For the text-containing cell, return its midpoint in (X, Y) coordinate format. 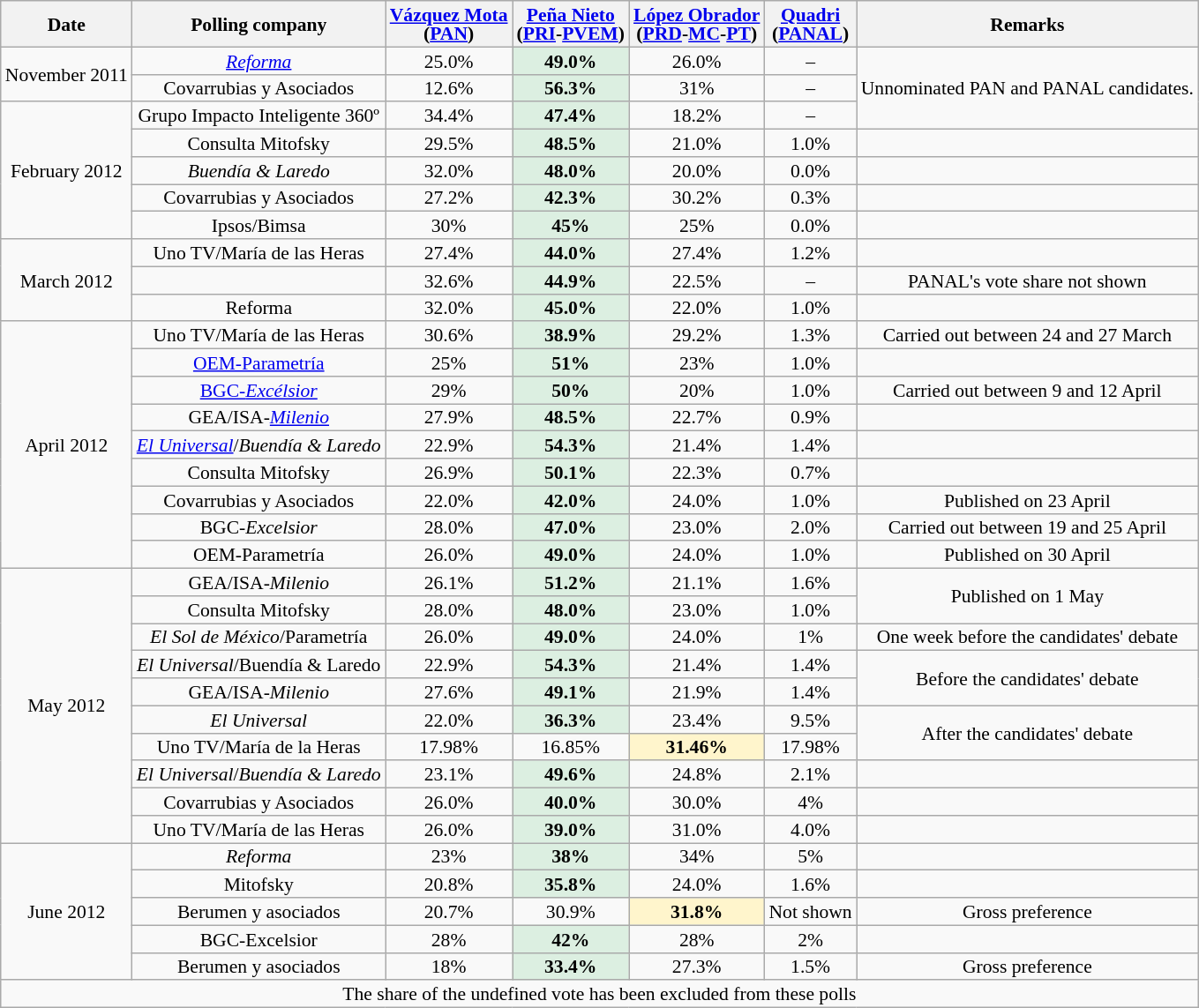
April 2012 (67, 445)
9.5% (810, 720)
30.0% (697, 803)
18% (449, 967)
29.5% (449, 143)
Buendía & Laredo (259, 171)
33.4% (571, 967)
20.7% (449, 912)
31% (697, 88)
30.2% (697, 198)
Carried out between 24 and 27 March (1027, 335)
27.3% (697, 967)
Uno TV/María de la Heras (259, 746)
November 2011 (67, 74)
44.0% (571, 252)
1.3% (810, 335)
47.4% (571, 116)
44.9% (571, 280)
Carried out between 19 and 25 April (1027, 527)
42% (571, 938)
PANAL's vote share not shown (1027, 280)
The share of the undefined vote has been excluded from these polls (600, 995)
Mitofsky (259, 884)
2.1% (810, 774)
22.7% (697, 418)
32.6% (449, 280)
50% (571, 390)
36.3% (571, 720)
25.0% (449, 60)
Quadri(PANAL) (810, 24)
1.2% (810, 252)
51% (571, 363)
Date (67, 24)
49.6% (571, 774)
1.5% (810, 967)
21.9% (697, 691)
23.1% (449, 774)
27.9% (449, 418)
February 2012 (67, 171)
49.1% (571, 691)
Unnominated PAN and PANAL candidates. (1027, 88)
BGC-Excélsior (259, 390)
38.9% (571, 335)
45.0% (571, 307)
30% (449, 226)
One week before the candidates' debate (1027, 637)
45% (571, 226)
4.0% (810, 829)
May 2012 (67, 706)
50.1% (571, 473)
0.3% (810, 198)
Peña Nieto(PRI-PVEM) (571, 24)
23.4% (697, 720)
Before the candidates' debate (1027, 678)
29% (449, 390)
4% (810, 803)
20.8% (449, 884)
16.85% (571, 746)
27.6% (449, 691)
40.0% (571, 803)
20% (697, 390)
34% (697, 857)
39.0% (571, 829)
20.0% (697, 171)
31.46% (697, 746)
29.2% (697, 335)
March 2012 (67, 280)
Published on 30 April (1027, 556)
0.7% (810, 473)
34.4% (449, 116)
June 2012 (67, 912)
0.9% (810, 418)
Not shown (810, 912)
1% (810, 637)
5% (810, 857)
Vázquez Mota(PAN) (449, 24)
35.8% (571, 884)
51.2% (571, 582)
42.0% (571, 499)
21.1% (697, 582)
El Universal (259, 720)
18.2% (697, 116)
El Sol de México/Parametría (259, 637)
Carried out between 9 and 12 April (1027, 390)
López Obrador(PRD-MC-PT) (697, 24)
Remarks (1027, 24)
56.3% (571, 88)
38% (571, 857)
31.0% (697, 829)
After the candidates' debate (1027, 733)
Ipsos/Bimsa (259, 226)
12.6% (449, 88)
47.0% (571, 527)
Polling company (259, 24)
Published on 23 April (1027, 499)
26.9% (449, 473)
Grupo Impacto Inteligente 360º (259, 116)
2.0% (810, 527)
30.9% (571, 912)
22.3% (697, 473)
31.8% (697, 912)
Published on 1 May (1027, 596)
30.6% (449, 335)
2% (810, 938)
24.8% (697, 774)
26.1% (449, 582)
22.5% (697, 280)
21.0% (697, 143)
27.2% (449, 198)
42.3% (571, 198)
